Detect which cell encompasses the target text, then output its [x, y] center coordinate. 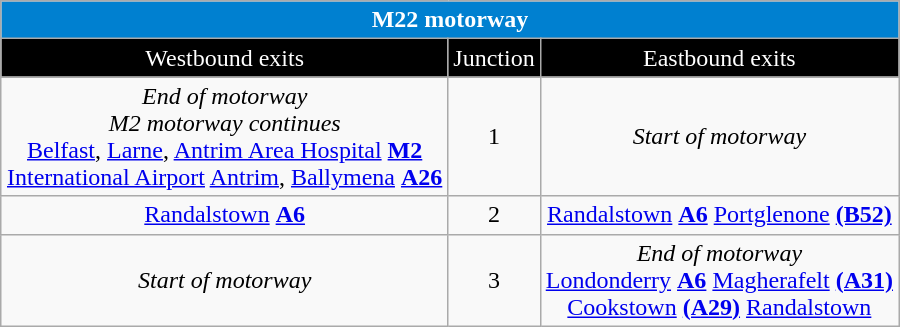
1 [494, 136]
End of motorway Londonderry A6 Magherafelt (A31)Cookstown (A29) Randalstown [719, 280]
Junction [494, 58]
M22 motorway [450, 20]
3 [494, 280]
Randalstown A6 Portglenone (B52) [719, 215]
Westbound exits [224, 58]
End of motorway M2 motorway continues Belfast, Larne, Antrim Area Hospital M2 International Airport Antrim, Ballymena A26 [224, 136]
2 [494, 215]
Randalstown A6 [224, 215]
Eastbound exits [719, 58]
